Search for the cell housing the specified text and yield its (X, Y) center coordinate. 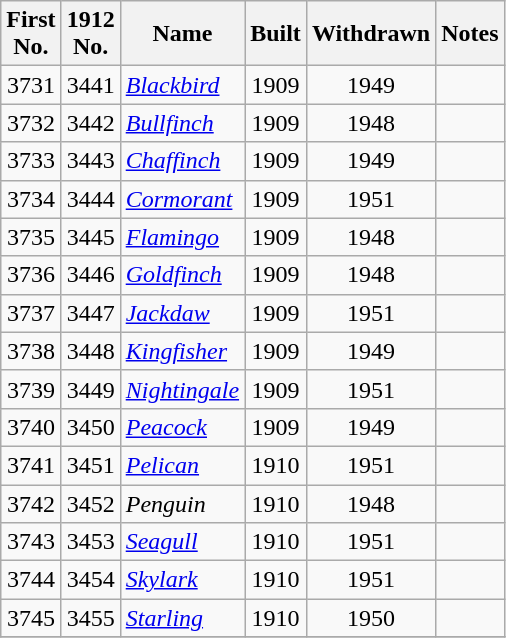
3443 (90, 161)
3738 (31, 351)
Nightingale (182, 389)
3454 (90, 580)
Kingfisher (182, 351)
3741 (31, 465)
Name (182, 34)
3442 (90, 123)
3444 (90, 199)
Withdrawn (370, 34)
3448 (90, 351)
Notes (470, 34)
3447 (90, 313)
3453 (90, 542)
Seagull (182, 542)
3450 (90, 427)
3742 (31, 503)
3452 (90, 503)
1950 (370, 618)
3449 (90, 389)
Built (276, 34)
Pelican (182, 465)
3734 (31, 199)
Skylark (182, 580)
Cormorant (182, 199)
Goldfinch (182, 275)
3740 (31, 427)
3732 (31, 123)
3739 (31, 389)
3455 (90, 618)
Penguin (182, 503)
Jackdaw (182, 313)
Chaffinch (182, 161)
3441 (90, 85)
Peacock (182, 427)
Bullfinch (182, 123)
Blackbird (182, 85)
FirstNo. (31, 34)
3451 (90, 465)
3737 (31, 313)
3733 (31, 161)
3735 (31, 237)
3743 (31, 542)
3736 (31, 275)
3445 (90, 237)
3744 (31, 580)
3745 (31, 618)
Starling (182, 618)
3731 (31, 85)
Flamingo (182, 237)
3446 (90, 275)
1912No. (90, 34)
